Scan for the cell matching the given text and deliver its [x, y] coordinate at center. 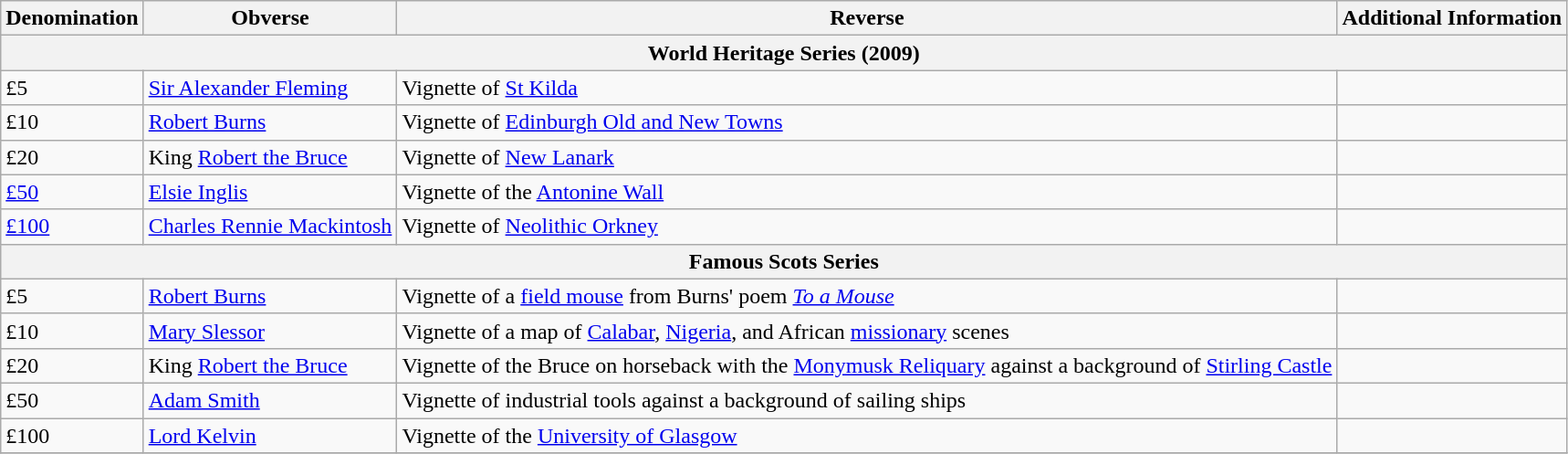
Reverse [867, 18]
Vignette of a field mouse from Burns' poem To a Mouse [867, 296]
Vignette of Neolithic Orkney [867, 227]
Additional Information [1452, 18]
Vignette of the Antonine Wall [867, 192]
Charles Rennie Mackintosh [270, 227]
Vignette of industrial tools against a background of sailing ships [867, 400]
Mary Slessor [270, 331]
Lord Kelvin [270, 436]
World Heritage Series (2009) [784, 53]
Vignette of New Lanark [867, 157]
Vignette of a map of Calabar, Nigeria, and African missionary scenes [867, 331]
Denomination [72, 18]
Famous Scots Series [784, 261]
Vignette of St Kilda [867, 88]
Adam Smith [270, 400]
Obverse [270, 18]
Vignette of the University of Glasgow [867, 436]
Sir Alexander Fleming [270, 88]
Vignette of Edinburgh Old and New Towns [867, 122]
Vignette of the Bruce on horseback with the Monymusk Reliquary against a background of Stirling Castle [867, 365]
Elsie Inglis [270, 192]
